Output the [X, Y] coordinate of the center of the cell containing the given text.  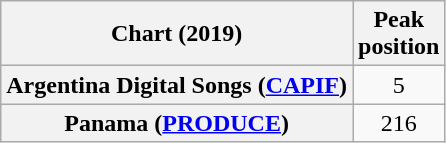
Argentina Digital Songs (CAPIF) [177, 85]
Peakposition [398, 34]
Chart (2019) [177, 34]
216 [398, 123]
Panama (PRODUCE) [177, 123]
5 [398, 85]
